Determine the (x, y) coordinate at the center of the cell enclosing the given text.  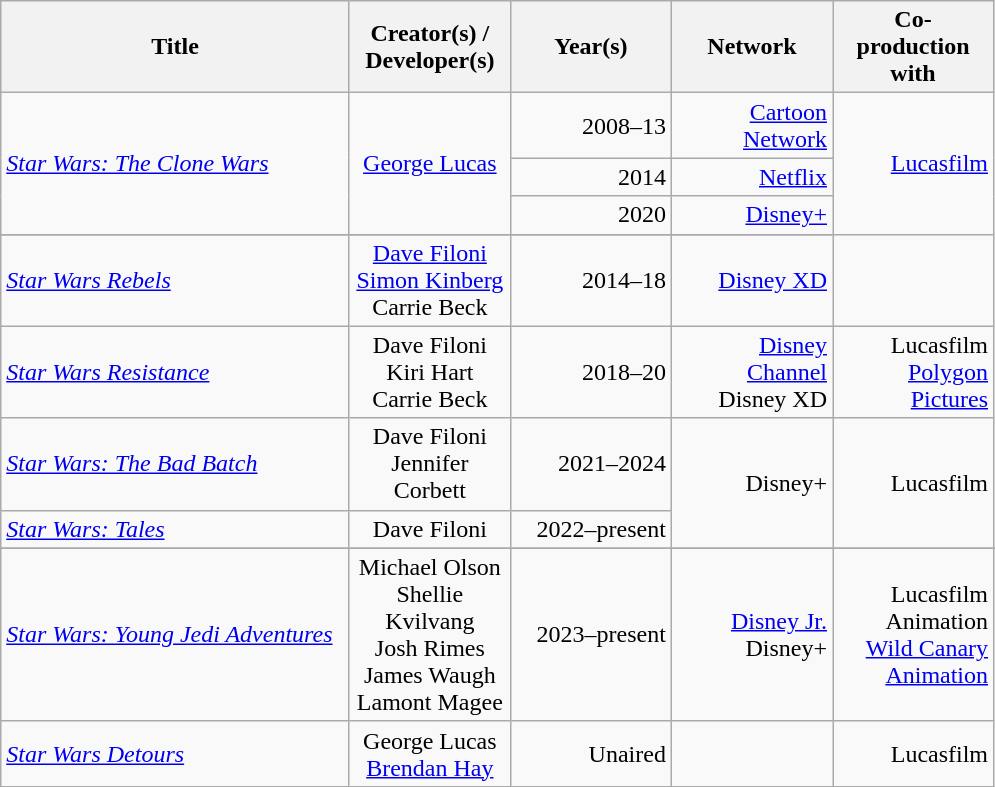
Cartoon Network (752, 126)
Disney Jr.Disney+ (752, 634)
Netflix (752, 177)
George Lucas (430, 164)
Dave FiloniKiri HartCarrie Beck (430, 372)
LucasfilmPolygon Pictures (912, 372)
2008–13 (590, 126)
Star Wars: Tales (176, 529)
Creator(s) / Developer(s) (430, 47)
Star Wars Resistance (176, 372)
2021–2024 (590, 464)
George LucasBrendan Hay (430, 754)
2020 (590, 215)
Disney XD (752, 280)
Star Wars Detours (176, 754)
Dave FiloniSimon KinbergCarrie Beck (430, 280)
2023–present (590, 634)
Disney ChannelDisney XD (752, 372)
Co-production with (912, 47)
Dave FiloniJennifer Corbett (430, 464)
Unaired (590, 754)
Lucasfilm AnimationWild Canary Animation (912, 634)
Michael OlsonShellie KvilvangJosh RimesJames WaughLamont Magee (430, 634)
Network (752, 47)
Title (176, 47)
2014–18 (590, 280)
2022–present (590, 529)
Star Wars: Young Jedi Adventures (176, 634)
2014 (590, 177)
Star Wars: The Bad Batch (176, 464)
Dave Filoni (430, 529)
Star Wars Rebels (176, 280)
Year(s) (590, 47)
Star Wars: The Clone Wars (176, 164)
2018–20 (590, 372)
